From the cell containing the given text, extract its center point as (x, y) coordinate. 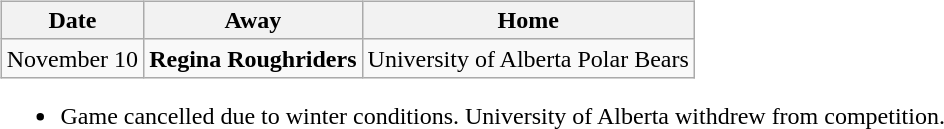
Home (528, 20)
Date (72, 20)
Regina Roughriders (253, 58)
November 10 (72, 58)
Away (253, 20)
University of Alberta Polar Bears (528, 58)
